Scan for the cell matching the given text and deliver its (X, Y) coordinate at center. 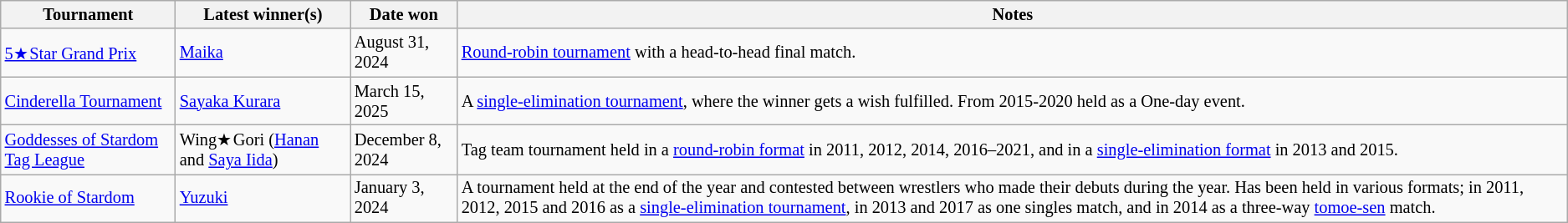
Goddesses of Stardom Tag League (89, 149)
Tournament (89, 14)
Maika (263, 53)
Wing★Gori (Hanan and Saya Iida) (263, 149)
A single-elimination tournament, where the winner gets a wish fulfilled. From 2015-2020 held as a One-day event. (1013, 101)
Latest winner(s) (263, 14)
January 3, 2024 (404, 198)
Rookie of Stardom (89, 198)
March 15, 2025 (404, 101)
Round-robin tournament with a head-to-head final match. (1013, 53)
December 8, 2024 (404, 149)
Notes (1013, 14)
Date won (404, 14)
5★Star Grand Prix (89, 53)
Tag team tournament held in a round-robin format in 2011, 2012, 2014, 2016–2021, and in a single-elimination format in 2013 and 2015. (1013, 149)
August 31, 2024 (404, 53)
Sayaka Kurara (263, 101)
Yuzuki (263, 198)
Cinderella Tournament (89, 101)
